Find where the given text appears and provide that cell's center as (x, y) coordinate. 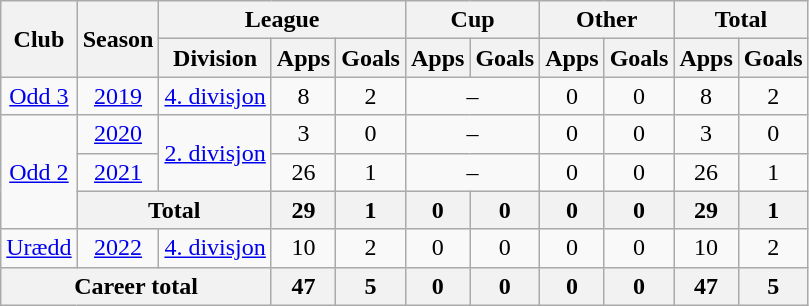
2. divisjon (215, 153)
2019 (118, 96)
2021 (118, 172)
Other (607, 20)
2020 (118, 134)
Career total (136, 286)
Season (118, 39)
Odd 2 (39, 172)
2022 (118, 248)
Division (215, 58)
Cup (472, 20)
Odd 3 (39, 96)
League (282, 20)
Urædd (39, 248)
Club (39, 39)
